Detect which cell encompasses the target text, then output its (X, Y) center coordinate. 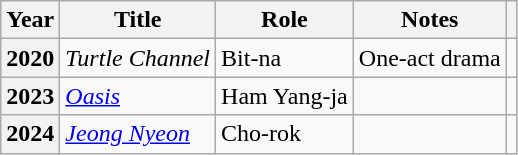
2023 (30, 96)
Turtle Channel (138, 58)
Bit-na (285, 58)
2024 (30, 134)
Jeong Nyeon (138, 134)
Oasis (138, 96)
Notes (430, 20)
Year (30, 20)
Ham Yang-ja (285, 96)
One-act drama (430, 58)
Cho-rok (285, 134)
Role (285, 20)
Title (138, 20)
2020 (30, 58)
